Scan for the cell matching the given text and deliver its (x, y) coordinate at center. 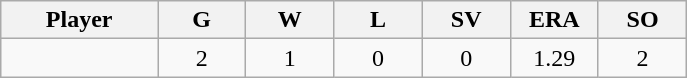
G (202, 20)
1 (290, 58)
L (378, 20)
W (290, 20)
Player (80, 20)
1.29 (554, 58)
SO (642, 20)
SV (466, 20)
ERA (554, 20)
